Identify which cell holds the provided text, then report its (X, Y) central coordinate. 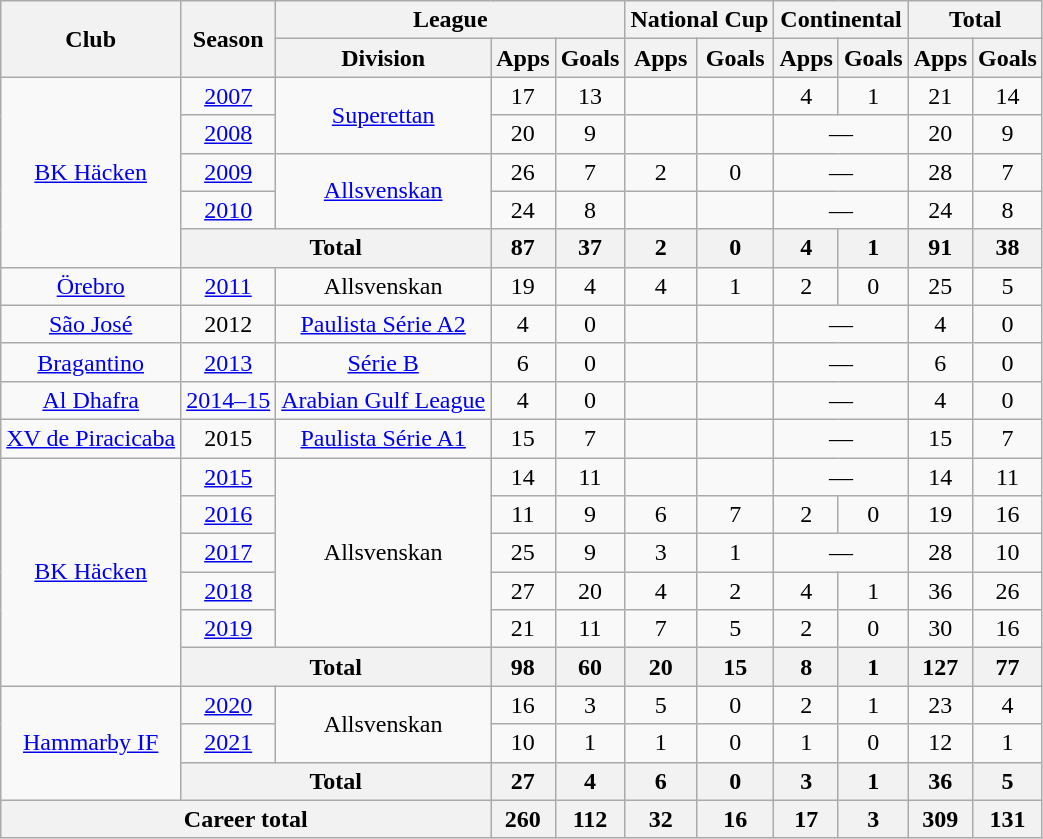
2016 (228, 515)
Hammarby IF (91, 743)
87 (523, 248)
League (450, 20)
30 (940, 629)
Division (384, 58)
38 (1008, 248)
112 (590, 819)
32 (661, 819)
2009 (228, 172)
2014–15 (228, 400)
Club (91, 39)
Continental (841, 20)
37 (590, 248)
2018 (228, 591)
Bragantino (91, 362)
São José (91, 324)
2011 (228, 286)
2021 (228, 743)
2010 (228, 210)
12 (940, 743)
2017 (228, 553)
2020 (228, 705)
XV de Piracicaba (91, 438)
127 (940, 667)
Série B (384, 362)
23 (940, 705)
Arabian Gulf League (384, 400)
2008 (228, 134)
National Cup (700, 20)
Paulista Série A1 (384, 438)
Paulista Série A2 (384, 324)
91 (940, 248)
Al Dhafra (91, 400)
60 (590, 667)
2013 (228, 362)
131 (1008, 819)
Superettan (384, 115)
2019 (228, 629)
2012 (228, 324)
13 (590, 96)
309 (940, 819)
Season (228, 39)
Örebro (91, 286)
Career total (246, 819)
260 (523, 819)
98 (523, 667)
2007 (228, 96)
77 (1008, 667)
